Provide the (x, y) coordinate of the cell's center where the given text is located.  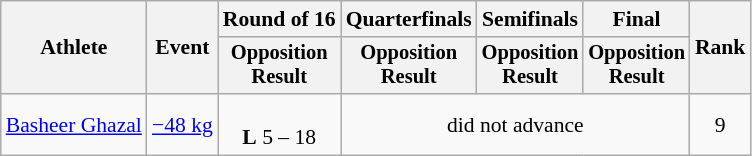
Round of 16 (280, 19)
Basheer Ghazal (74, 124)
L 5 – 18 (280, 124)
9 (720, 124)
Event (182, 48)
−48 kg (182, 124)
Final (636, 19)
did not advance (516, 124)
Rank (720, 48)
Athlete (74, 48)
Quarterfinals (409, 19)
Semifinals (530, 19)
